Output the (x, y) coordinate of the center of the cell containing the given text.  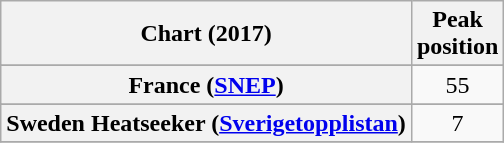
Chart (2017) (206, 34)
France (SNEP) (206, 85)
Sweden Heatseeker (Sverigetopplistan) (206, 123)
7 (457, 123)
55 (457, 85)
Peakposition (457, 34)
